Determine the [X, Y] coordinate at the center of the cell enclosing the given text.  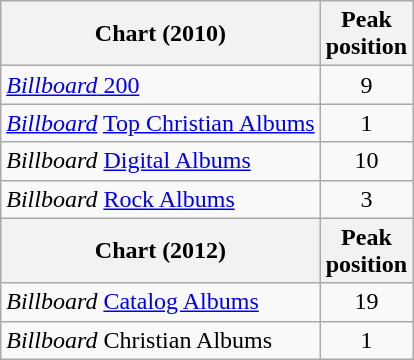
Billboard Rock Albums [160, 199]
10 [366, 161]
Billboard Catalog Albums [160, 302]
Billboard Digital Albums [160, 161]
Chart (2012) [160, 250]
Billboard 200 [160, 85]
Billboard Christian Albums [160, 340]
Billboard Top Christian Albums [160, 123]
9 [366, 85]
Chart (2010) [160, 34]
3 [366, 199]
19 [366, 302]
